Return the [X, Y] coordinate for the center point of the cell that contains the specified text.  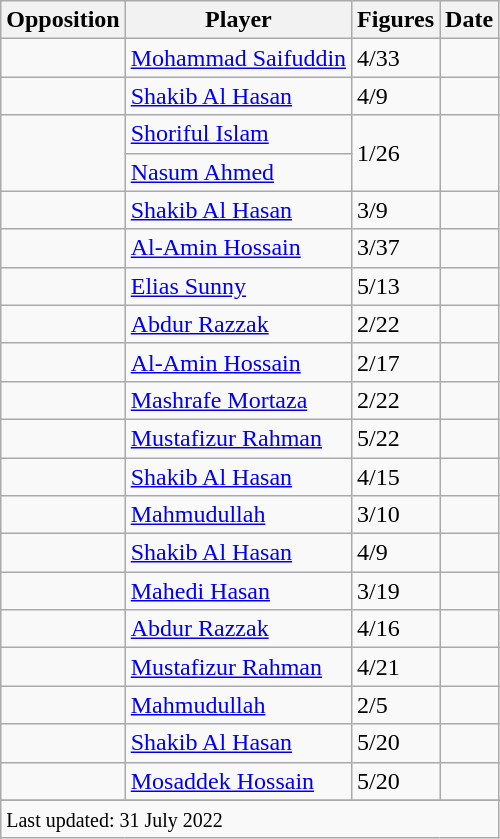
Mahedi Hasan [238, 591]
4/21 [396, 667]
3/19 [396, 591]
Nasum Ahmed [238, 172]
3/10 [396, 515]
Shoriful Islam [238, 134]
Mosaddek Hossain [238, 781]
Last updated: 31 July 2022 [250, 819]
1/26 [396, 153]
3/37 [396, 248]
2/17 [396, 362]
4/15 [396, 477]
4/16 [396, 629]
5/22 [396, 438]
Date [470, 20]
Mashrafe Mortaza [238, 400]
Opposition [63, 20]
5/13 [396, 286]
Player [238, 20]
Elias Sunny [238, 286]
4/33 [396, 58]
2/5 [396, 705]
Mohammad Saifuddin [238, 58]
Figures [396, 20]
3/9 [396, 210]
